Output the [x, y] coordinate of the center of the cell containing the given text.  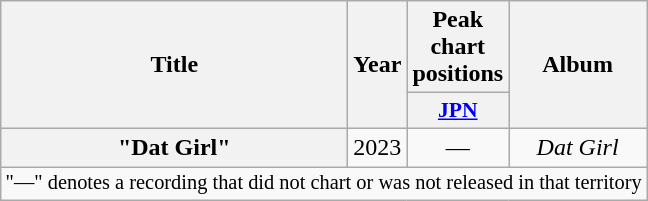
Title [174, 65]
JPN [458, 111]
"—" denotes a recording that did not chart or was not released in that territory [324, 183]
Album [578, 65]
— [458, 147]
Year [378, 65]
2023 [378, 147]
"Dat Girl" [174, 147]
Dat Girl [578, 147]
Peak chart positions [458, 47]
